Identify which cell holds the provided text, then report its (x, y) central coordinate. 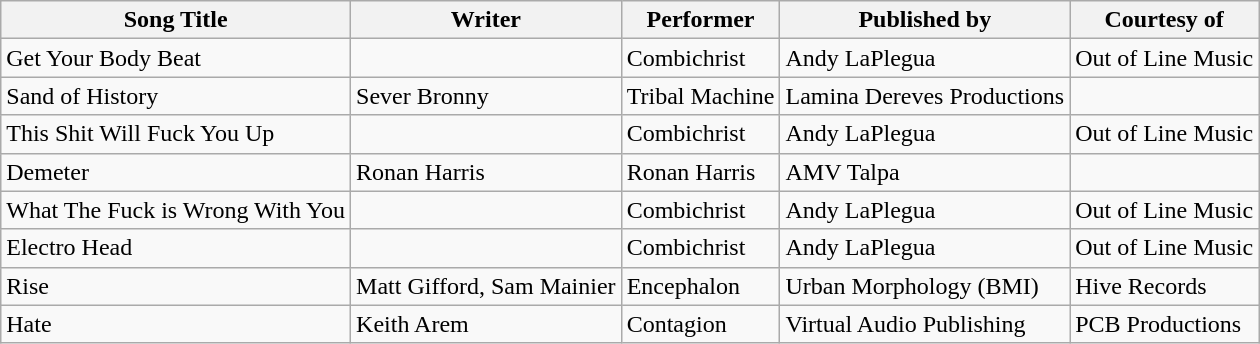
PCB Productions (1164, 324)
Courtesy of (1164, 20)
Encephalon (700, 286)
Writer (486, 20)
Urban Morphology (BMI) (925, 286)
Sever Bronny (486, 96)
Sand of History (176, 96)
Keith Arem (486, 324)
Performer (700, 20)
Electro Head (176, 248)
Tribal Machine (700, 96)
Hive Records (1164, 286)
Hate (176, 324)
Virtual Audio Publishing (925, 324)
Get Your Body Beat (176, 58)
Lamina Dereves Productions (925, 96)
AMV Talpa (925, 172)
Rise (176, 286)
Published by (925, 20)
What The Fuck is Wrong With You (176, 210)
This Shit Will Fuck You Up (176, 134)
Matt Gifford, Sam Mainier (486, 286)
Song Title (176, 20)
Demeter (176, 172)
Contagion (700, 324)
